Capture the cell that displays the provided text and extract its (X, Y) central coordinate. 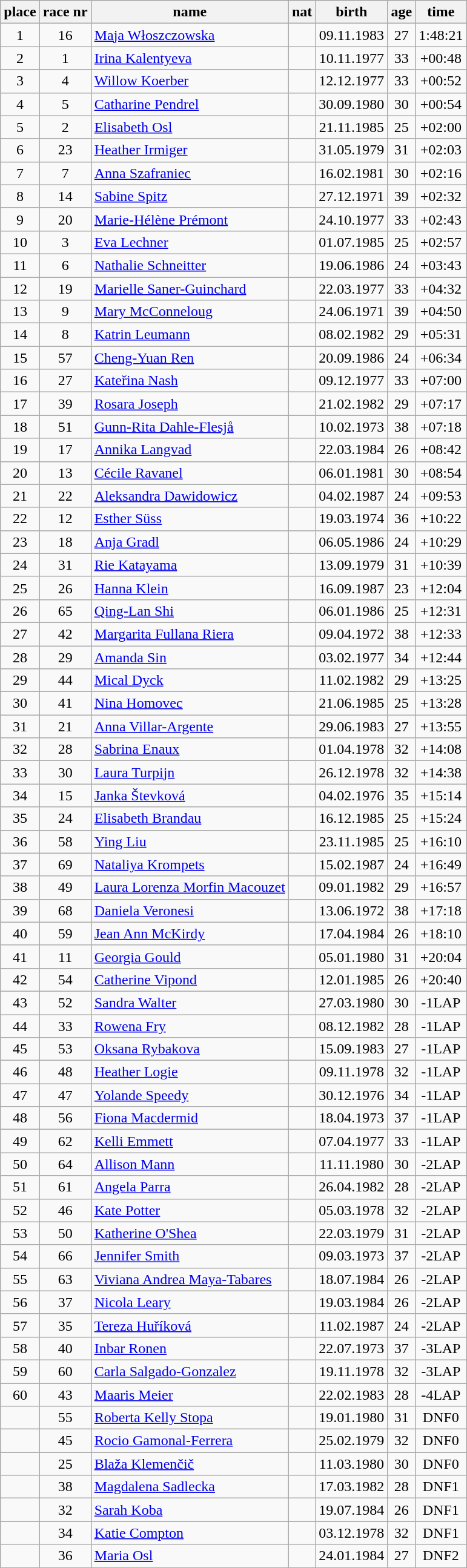
time (441, 12)
+15:24 (441, 819)
01.04.1978 (351, 749)
Inbar Ronen (190, 1348)
12.01.1985 (351, 980)
22.03.1979 (351, 1233)
+13:25 (441, 680)
+03:43 (441, 265)
06.01.1986 (351, 611)
18.07.1984 (351, 1279)
11.03.1980 (351, 1464)
Sabine Spitz (190, 196)
+12:44 (441, 657)
22.03.1977 (351, 289)
25.02.1979 (351, 1441)
Qing-Lan Shi (190, 611)
Katrin Leumann (190, 335)
13.06.1972 (351, 911)
26.04.1982 (351, 1187)
Oksana Rybakova (190, 1049)
Kelli Emmett (190, 1141)
15.09.1983 (351, 1049)
Anna Szafraniec (190, 173)
Elisabeth Osl (190, 127)
30.12.1976 (351, 1095)
03.02.1977 (351, 657)
Allison Mann (190, 1164)
19.01.1980 (351, 1418)
race nr (65, 12)
64 (65, 1164)
17.04.1984 (351, 934)
+06:34 (441, 358)
01.07.1985 (351, 242)
Rie Katayama (190, 565)
1:48:21 (441, 35)
69 (65, 865)
Sarah Koba (190, 1510)
27.12.1971 (351, 196)
DNF2 (441, 1556)
+02:32 (441, 196)
19.03.1974 (351, 519)
+00:52 (441, 81)
+14:08 (441, 749)
+07:17 (441, 404)
+16:49 (441, 865)
10 (20, 242)
11.02.1982 (351, 680)
Angela Parra (190, 1187)
Katie Compton (190, 1533)
08.12.1982 (351, 1026)
Yolande Speedy (190, 1095)
09.11.1983 (351, 35)
Maja Włoszczowska (190, 35)
+10:39 (441, 565)
birth (351, 12)
Esther Süss (190, 519)
+15:14 (441, 796)
+07:00 (441, 381)
Kateřina Nash (190, 381)
16.12.1985 (351, 819)
Daniela Veronesi (190, 911)
+07:18 (441, 427)
09.11.1978 (351, 1072)
+12:33 (441, 634)
+10:29 (441, 542)
04.02.1976 (351, 796)
Cécile Ravanel (190, 473)
Tereza Huříková (190, 1325)
Nina Homovec (190, 703)
09.03.1973 (351, 1256)
23.11.1985 (351, 842)
68 (65, 911)
Jean Ann McKirdy (190, 934)
Elisabeth Brandau (190, 819)
21.02.1982 (351, 404)
+10:22 (441, 519)
+12:04 (441, 588)
21.11.1985 (351, 127)
Eva Lechner (190, 242)
+16:10 (441, 842)
Viviana Andrea Maya-Tabares (190, 1279)
Sabrina Enaux (190, 749)
+02:03 (441, 150)
+04:32 (441, 289)
17.03.1982 (351, 1487)
+08:42 (441, 450)
31.05.1979 (351, 150)
10.02.1973 (351, 427)
Rowena Fry (190, 1026)
nat (302, 12)
+17:18 (441, 911)
Georgia Gould (190, 957)
+00:54 (441, 104)
Carla Salgado-Gonzalez (190, 1371)
19.03.1984 (351, 1302)
Gunn-Rita Dahle-Flesjå (190, 427)
30.09.1980 (351, 104)
Blaža Klemenčič (190, 1464)
Maria Osl (190, 1556)
+04:50 (441, 312)
+20:04 (441, 957)
+08:54 (441, 473)
name (190, 12)
+18:10 (441, 934)
16.09.1987 (351, 588)
Mical Dyck (190, 680)
63 (65, 1279)
06.05.1986 (351, 542)
place (20, 12)
Ying Liu (190, 842)
19.07.1984 (351, 1510)
22.02.1983 (351, 1394)
Cheng-Yuan Ren (190, 358)
18.04.1973 (351, 1118)
Nicola Leary (190, 1302)
+20:40 (441, 980)
Catharine Pendrel (190, 104)
Maaris Meier (190, 1394)
+02:00 (441, 127)
04.02.1987 (351, 496)
+13:55 (441, 726)
12.12.1977 (351, 81)
24.06.1971 (351, 312)
Heather Logie (190, 1072)
65 (65, 611)
Aleksandra Dawidowicz (190, 496)
61 (65, 1187)
07.04.1977 (351, 1141)
08.02.1982 (351, 335)
20.09.1986 (351, 358)
Magdalena Sadlecka (190, 1487)
+02:57 (441, 242)
Marielle Saner-Guinchard (190, 289)
Anna Villar-Argente (190, 726)
Katherine O'Shea (190, 1233)
Hanna Klein (190, 588)
05.03.1978 (351, 1210)
06.01.1981 (351, 473)
Rosara Joseph (190, 404)
Nathalie Schneitter (190, 265)
62 (65, 1141)
11.11.1980 (351, 1164)
24.10.1977 (351, 219)
Annika Langvad (190, 450)
Irina Kalentyeva (190, 58)
+09:53 (441, 496)
+00:48 (441, 58)
+12:31 (441, 611)
15.02.1987 (351, 865)
Nataliya Krompets (190, 865)
27.03.1980 (351, 1003)
Jennifer Smith (190, 1256)
16.02.1981 (351, 173)
age (402, 12)
Laura Turpijn (190, 772)
Roberta Kelly Stopa (190, 1418)
24.01.1984 (351, 1556)
09.04.1972 (351, 634)
Catherine Vipond (190, 980)
26.12.1978 (351, 772)
66 (65, 1256)
+02:16 (441, 173)
Amanda Sin (190, 657)
22.07.1973 (351, 1348)
Willow Koerber (190, 81)
09.12.1977 (351, 381)
19.11.1978 (351, 1371)
22.03.1984 (351, 450)
+16:57 (441, 888)
Mary McConneloug (190, 312)
Anja Gradl (190, 542)
Kate Potter (190, 1210)
21.06.1985 (351, 703)
+05:31 (441, 335)
Marie-Hélène Prémont (190, 219)
13.09.1979 (351, 565)
29.06.1983 (351, 726)
Heather Irmiger (190, 150)
Laura Lorenza Morfin Macouzet (190, 888)
+02:43 (441, 219)
05.01.1980 (351, 957)
03.12.1978 (351, 1533)
09.01.1982 (351, 888)
-4LAP (441, 1394)
Margarita Fullana Riera (190, 634)
Janka Števková (190, 796)
19.06.1986 (351, 265)
11.02.1987 (351, 1325)
Rocio Gamonal-Ferrera (190, 1441)
10.11.1977 (351, 58)
+14:38 (441, 772)
+13:28 (441, 703)
Fiona Macdermid (190, 1118)
Sandra Walter (190, 1003)
